Find where the given text appears and provide that cell's center as [x, y] coordinate. 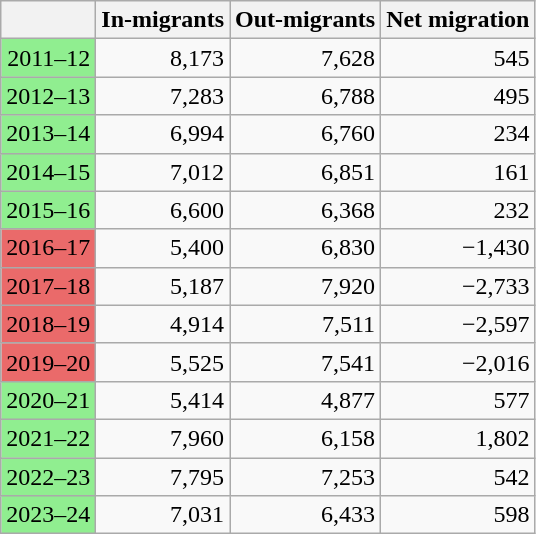
7,960 [163, 438]
2022–23 [48, 477]
−2,016 [458, 362]
−1,430 [458, 248]
4,914 [163, 324]
7,283 [163, 96]
7,541 [306, 362]
6,994 [163, 134]
495 [458, 96]
2014–15 [48, 172]
6,600 [163, 210]
598 [458, 515]
7,920 [306, 286]
7,012 [163, 172]
545 [458, 58]
Out-migrants [306, 20]
6,788 [306, 96]
2016–17 [48, 248]
1,802 [458, 438]
7,628 [306, 58]
7,795 [163, 477]
2018–19 [48, 324]
2012–13 [48, 96]
6,830 [306, 248]
2017–18 [48, 286]
4,877 [306, 400]
2013–14 [48, 134]
−2,597 [458, 324]
−2,733 [458, 286]
6,760 [306, 134]
Net migration [458, 20]
7,511 [306, 324]
542 [458, 477]
232 [458, 210]
7,031 [163, 515]
5,525 [163, 362]
8,173 [163, 58]
6,433 [306, 515]
5,187 [163, 286]
In-migrants [163, 20]
2020–21 [48, 400]
7,253 [306, 477]
6,851 [306, 172]
2021–22 [48, 438]
5,414 [163, 400]
577 [458, 400]
161 [458, 172]
2019–20 [48, 362]
2023–24 [48, 515]
5,400 [163, 248]
234 [458, 134]
6,158 [306, 438]
6,368 [306, 210]
2011–12 [48, 58]
2015–16 [48, 210]
